Identify which cell holds the provided text, then report its (X, Y) central coordinate. 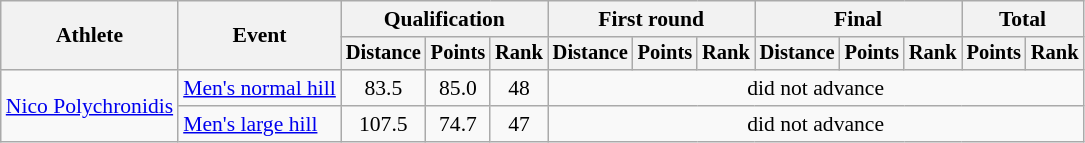
Men's normal hill (260, 88)
Nico Polychronidis (90, 106)
107.5 (384, 124)
Total (1023, 19)
Qualification (444, 19)
47 (519, 124)
83.5 (384, 88)
85.0 (458, 88)
48 (519, 88)
First round (652, 19)
Athlete (90, 36)
Event (260, 36)
Men's large hill (260, 124)
Final (858, 19)
74.7 (458, 124)
